Identify which cell holds the provided text, then report its [x, y] central coordinate. 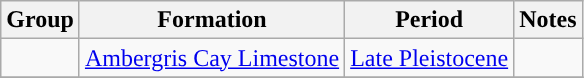
Late Pleistocene [430, 58]
Period [430, 20]
Ambergris Cay Limestone [212, 58]
Group [40, 20]
Formation [212, 20]
Notes [548, 20]
